Find where the given text appears and provide that cell's center as [x, y] coordinate. 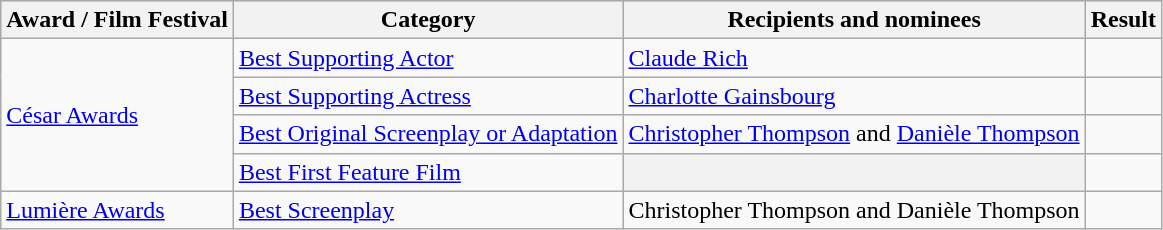
Best Supporting Actress [428, 96]
Category [428, 20]
Claude Rich [854, 58]
Best Screenplay [428, 210]
Award / Film Festival [118, 20]
Lumière Awards [118, 210]
Best Supporting Actor [428, 58]
Charlotte Gainsbourg [854, 96]
César Awards [118, 115]
Best First Feature Film [428, 172]
Best Original Screenplay or Adaptation [428, 134]
Result [1123, 20]
Recipients and nominees [854, 20]
